Find where the given text appears and provide that cell's center as [X, Y] coordinate. 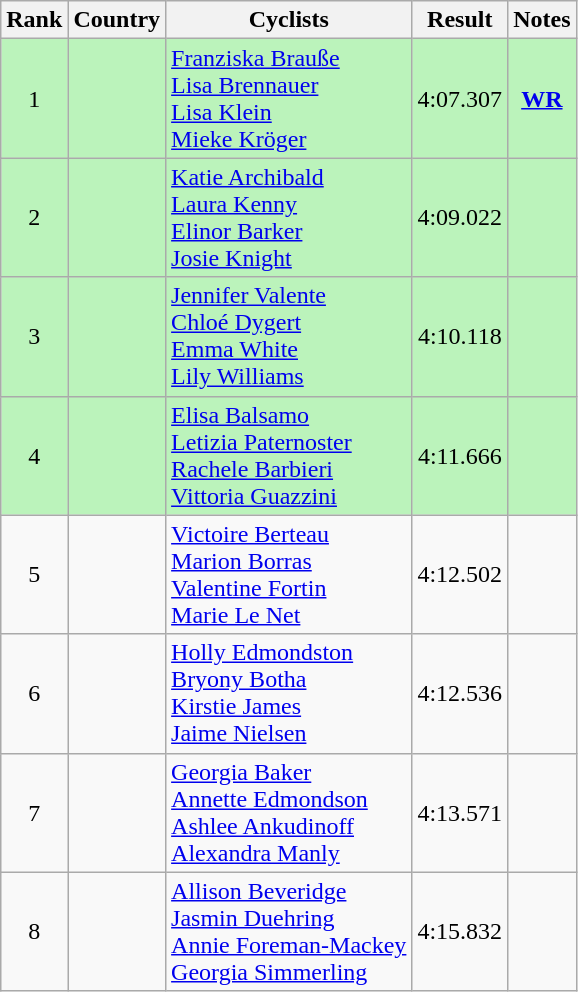
3 [34, 336]
4 [34, 456]
4:13.571 [460, 812]
5 [34, 574]
Franziska BraußeLisa BrennauerLisa KleinMieke Kröger [289, 98]
Notes [542, 20]
1 [34, 98]
4:12.502 [460, 574]
Elisa BalsamoLetizia PaternosterRachele BarbieriVittoria Guazzini [289, 456]
Jennifer ValenteChloé DygertEmma WhiteLily Williams [289, 336]
Result [460, 20]
4:11.666 [460, 456]
Georgia BakerAnnette EdmondsonAshlee AnkudinoffAlexandra Manly [289, 812]
Rank [34, 20]
4:07.307 [460, 98]
Victoire BerteauMarion BorrasValentine FortinMarie Le Net [289, 574]
Cyclists [289, 20]
4:09.022 [460, 218]
8 [34, 932]
Katie ArchibaldLaura KennyElinor BarkerJosie Knight [289, 218]
Holly EdmondstonBryony BothaKirstie JamesJaime Nielsen [289, 694]
4:10.118 [460, 336]
WR [542, 98]
4:15.832 [460, 932]
Allison BeveridgeJasmin DuehringAnnie Foreman-MackeyGeorgia Simmerling [289, 932]
2 [34, 218]
4:12.536 [460, 694]
Country [117, 20]
7 [34, 812]
6 [34, 694]
